Return the [x, y] coordinate for the center point of the cell that contains the specified text.  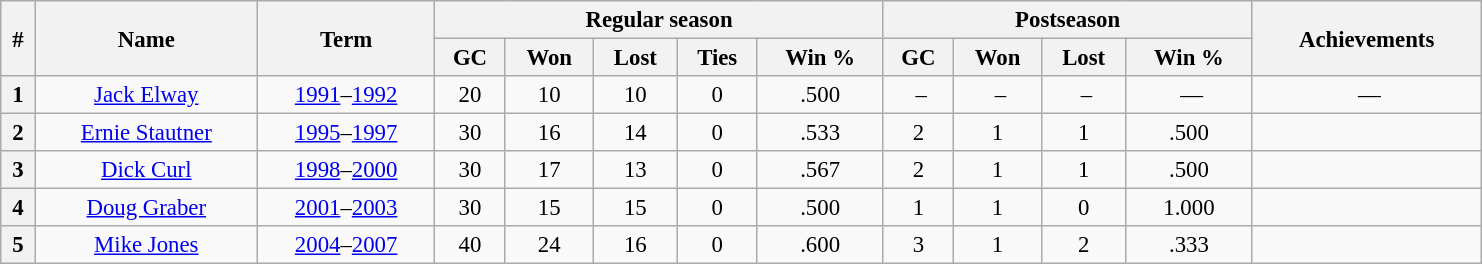
13 [635, 170]
Achievements [1366, 38]
2004–2007 [346, 245]
Ernie Stautner [146, 133]
Term [346, 38]
Postseason [1068, 20]
1.000 [1189, 208]
.567 [820, 170]
1991–1992 [346, 95]
4 [18, 208]
24 [549, 245]
17 [549, 170]
Jack Elway [146, 95]
14 [635, 133]
2001–2003 [346, 208]
Dick Curl [146, 170]
Regular season [659, 20]
1998–2000 [346, 170]
5 [18, 245]
20 [470, 95]
# [18, 38]
.600 [820, 245]
Ties [717, 58]
40 [470, 245]
.333 [1189, 245]
Mike Jones [146, 245]
1995–1997 [346, 133]
Name [146, 38]
.533 [820, 133]
Doug Graber [146, 208]
